From the cell containing the given text, extract its center point as (x, y) coordinate. 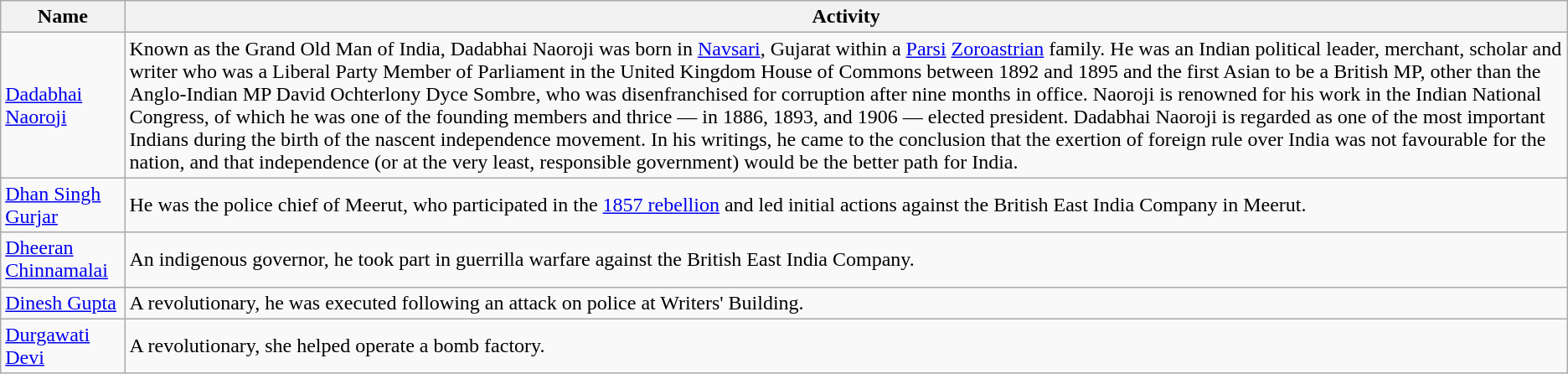
Dheeran Chinnamalai (63, 260)
Dinesh Gupta (63, 303)
Durgawati Devi (63, 345)
Dadabhai Naoroji (63, 106)
A revolutionary, she helped operate a bomb factory. (846, 345)
He was the police chief of Meerut, who participated in the 1857 rebellion and led initial actions against the British East India Company in Meerut. (846, 205)
A revolutionary, he was executed following an attack on police at Writers' Building. (846, 303)
Dhan Singh Gurjar (63, 205)
Activity (846, 17)
Name (63, 17)
An indigenous governor, he took part in guerrilla warfare against the British East India Company. (846, 260)
